For the text-containing cell, return its midpoint in [X, Y] coordinate format. 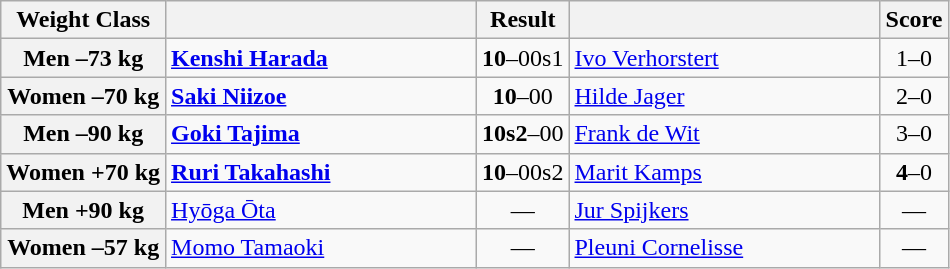
1–0 [914, 58]
10–00s2 [523, 172]
Momo Tamaoki [322, 248]
4–0 [914, 172]
3–0 [914, 134]
Result [523, 20]
Hyōga Ōta [322, 210]
Women –70 kg [84, 96]
Men +90 kg [84, 210]
Pleuni Cornelisse [724, 248]
Men –73 kg [84, 58]
Marit Kamps [724, 172]
Weight Class [84, 20]
Men –90 kg [84, 134]
2–0 [914, 96]
10s2–00 [523, 134]
Goki Tajima [322, 134]
Score [914, 20]
Women –57 kg [84, 248]
10–00 [523, 96]
Women +70 kg [84, 172]
Hilde Jager [724, 96]
Kenshi Harada [322, 58]
Ivo Verhorstert [724, 58]
10–00s1 [523, 58]
Saki Niizoe [322, 96]
Jur Spijkers [724, 210]
Ruri Takahashi [322, 172]
Frank de Wit [724, 134]
